Return the (x, y) coordinate for the center point of the cell that contains the specified text.  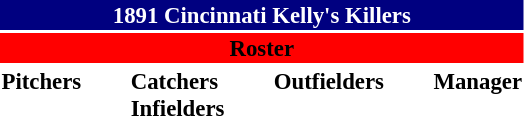
Roster (262, 48)
1891 Cincinnati Kelly's Killers (262, 15)
